Determine the [x, y] coordinate at the center of the cell enclosing the given text.  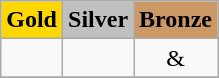
Bronze [176, 20]
Gold [32, 20]
Silver [98, 20]
& [176, 58]
